Identify which cell holds the provided text, then report its [x, y] central coordinate. 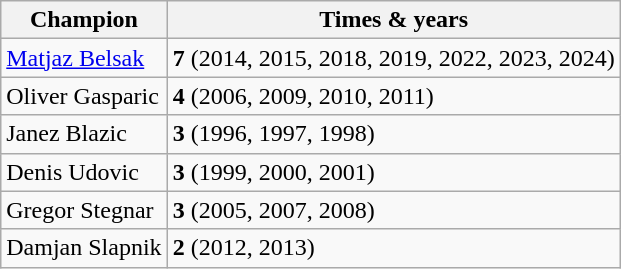
3 (1996, 1997, 1998) [394, 134]
Janez Blazic [84, 134]
Gregor Stegnar [84, 210]
Damjan Slapnik [84, 248]
7 (2014, 2015, 2018, 2019, 2022, 2023, 2024) [394, 58]
2 (2012, 2013) [394, 248]
3 (2005, 2007, 2008) [394, 210]
Denis Udovic [84, 172]
Champion [84, 20]
Times & years [394, 20]
Oliver Gasparic [84, 96]
4 (2006, 2009, 2010, 2011) [394, 96]
Matjaz Belsak [84, 58]
3 (1999, 2000, 2001) [394, 172]
